Pinpoint the cell where the given text exists, returning its (x, y) midpoint coordinate. 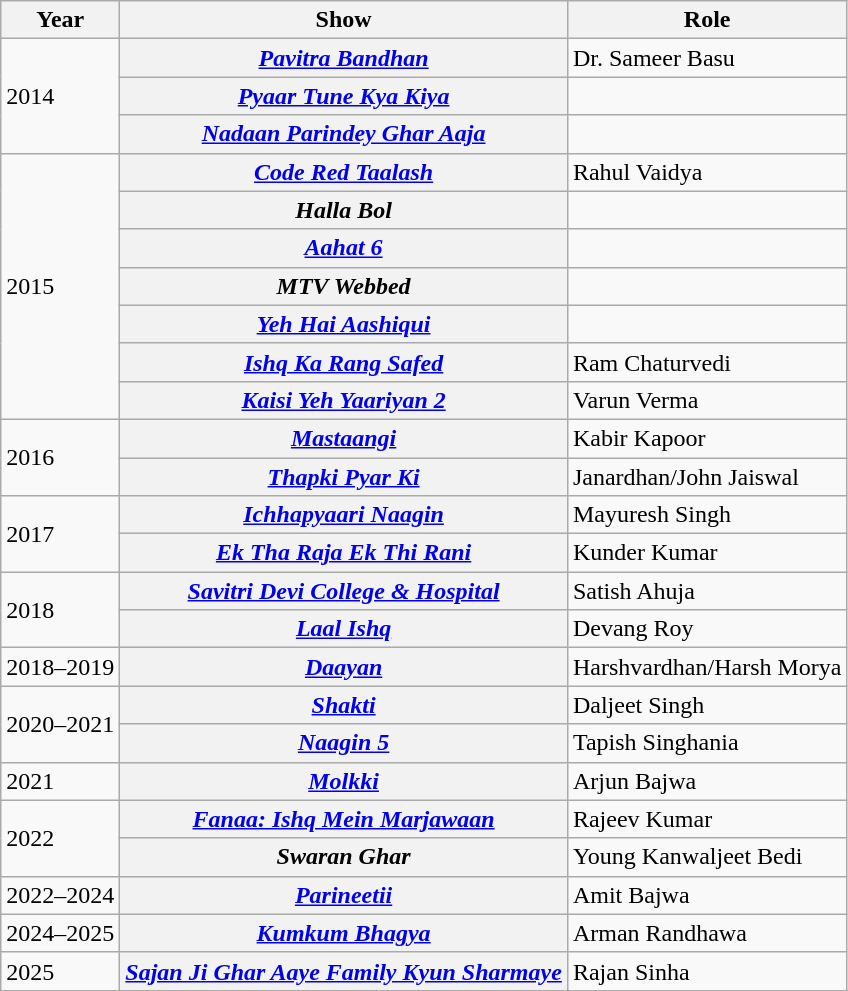
Mastaangi (344, 438)
Kunder Kumar (707, 553)
Arjun Bajwa (707, 781)
Savitri Devi College & Hospital (344, 591)
Harshvardhan/Harsh Morya (707, 667)
2024–2025 (60, 933)
Ram Chaturvedi (707, 362)
Rajan Sinha (707, 971)
Molkki (344, 781)
Laal Ishq (344, 629)
Rahul Vaidya (707, 172)
MTV Webbed (344, 286)
Kaisi Yeh Yaariyan 2 (344, 400)
Code Red Taalash (344, 172)
Pavitra Bandhan (344, 58)
Shakti (344, 705)
Ek Tha Raja Ek Thi Rani (344, 553)
Kumkum Bhagya (344, 933)
Swaran Ghar (344, 857)
2018–2019 (60, 667)
2014 (60, 96)
Daljeet Singh (707, 705)
Fanaa: Ishq Mein Marjawaan (344, 819)
Devang Roy (707, 629)
Tapish Singhania (707, 743)
Varun Verma (707, 400)
Naagin 5 (344, 743)
Arman Randhawa (707, 933)
Satish Ahuja (707, 591)
Thapki Pyar Ki (344, 477)
2021 (60, 781)
Kabir Kapoor (707, 438)
Halla Bol (344, 210)
Rajeev Kumar (707, 819)
2020–2021 (60, 724)
2017 (60, 534)
Parineetii (344, 895)
Amit Bajwa (707, 895)
Daayan (344, 667)
Nadaan Parindey Ghar Aaja (344, 134)
Yeh Hai Aashiqui (344, 324)
Role (707, 20)
2025 (60, 971)
Ishq Ka Rang Safed (344, 362)
2018 (60, 610)
Young Kanwaljeet Bedi (707, 857)
Pyaar Tune Kya Kiya (344, 96)
Ichhapyaari Naagin (344, 515)
Janardhan/John Jaiswal (707, 477)
2022 (60, 838)
2015 (60, 286)
Show (344, 20)
2016 (60, 457)
Year (60, 20)
Aahat 6 (344, 248)
2022–2024 (60, 895)
Mayuresh Singh (707, 515)
Sajan Ji Ghar Aaye Family Kyun Sharmaye (344, 971)
Dr. Sameer Basu (707, 58)
